Pinpoint the cell where the given text exists, returning its (X, Y) midpoint coordinate. 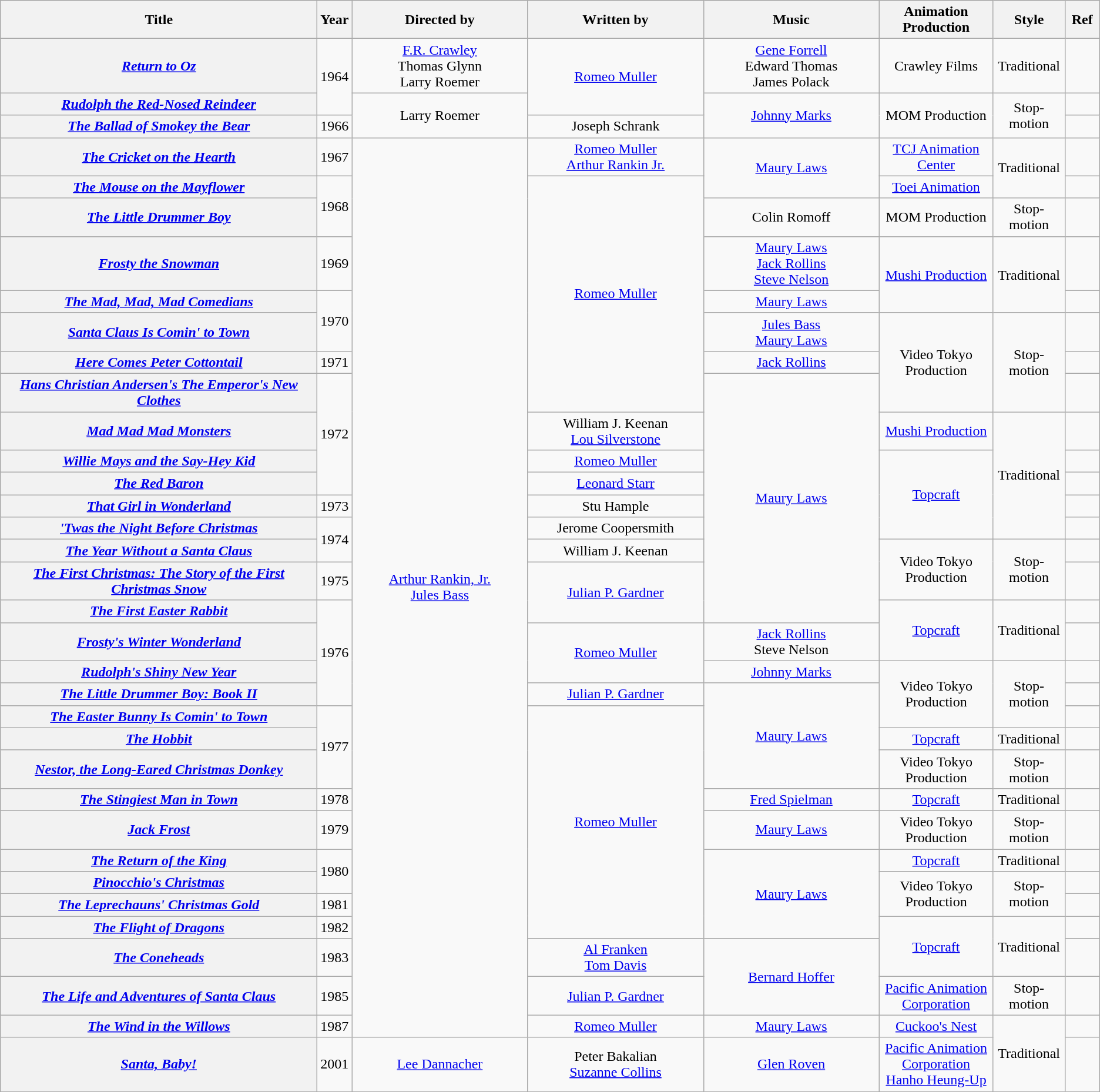
Jerome Coopersmith (616, 528)
The Flight of Dragons (159, 927)
F.R. CrawleyThomas GlynnLarry Roemer (440, 66)
William J. KeenanLou Silverstone (616, 430)
1978 (335, 799)
The First Christmas: The Story of the First Christmas Snow (159, 581)
1977 (335, 746)
Toei Animation (936, 187)
Gene ForrellEdward ThomasJames Polack (791, 66)
Title (159, 20)
1969 (335, 263)
Al FrankenTom Davis (616, 958)
1971 (335, 362)
Style (1029, 20)
Here Comes Peter Cottontail (159, 362)
Pacific Animation Corporation (936, 996)
1973 (335, 506)
Frosty's Winter Wonderland (159, 642)
The Ballad of Smokey the Bear (159, 126)
Larry Roemer (440, 115)
1981 (335, 905)
William J. Keenan (616, 551)
Pacific Animation CorporationHanho Heung-Up (936, 1064)
Santa Claus Is Comin' to Town (159, 331)
Fred Spielman (791, 799)
The Easter Bunny Is Comin' to Town (159, 716)
Hans Christian Andersen's The Emperor's New Clothes (159, 393)
Maury LawsJack RollinsSteve Nelson (791, 263)
'Twas the Night Before Christmas (159, 528)
The Stingiest Man in Town (159, 799)
The Little Drummer Boy (159, 217)
1974 (335, 540)
Return to Oz (159, 66)
The Return of the King (159, 860)
Willie Mays and the Say-Hey Kid (159, 461)
Jack Frost (159, 830)
Mad Mad Mad Monsters (159, 430)
Animation Production (936, 20)
1976 (335, 652)
Directed by (440, 20)
Romeo MullerArthur Rankin Jr. (616, 156)
2001 (335, 1064)
The First Easter Rabbit (159, 611)
Rudolph's Shiny New Year (159, 672)
1970 (335, 321)
Bernard Hoffer (791, 977)
Year (335, 20)
1968 (335, 206)
Jack Rollins (791, 362)
Colin Romoff (791, 217)
The Little Drummer Boy: Book II (159, 694)
1983 (335, 958)
The Cricket on the Hearth (159, 156)
The Mad, Mad, Mad Comedians (159, 302)
Stu Hample (616, 506)
Peter BakalianSuzanne Collins (616, 1064)
The Red Baron (159, 484)
Pinocchio's Christmas (159, 883)
1967 (335, 156)
Leonard Starr (616, 484)
That Girl in Wonderland (159, 506)
The Mouse on the Mayflower (159, 187)
Ref (1082, 20)
1982 (335, 927)
Arthur Rankin, Jr.Jules Bass (440, 588)
Written by (616, 20)
1980 (335, 871)
Rudolph the Red-Nosed Reindeer (159, 104)
1964 (335, 77)
Music (791, 20)
The Hobbit (159, 739)
Cuckoo's Nest (936, 1026)
Frosty the Snowman (159, 263)
1979 (335, 830)
1966 (335, 126)
The Wind in the Willows (159, 1026)
Jack RollinsSteve Nelson (791, 642)
1985 (335, 996)
Nestor, the Long-Eared Christmas Donkey (159, 769)
The Life and Adventures of Santa Claus (159, 996)
Crawley Films (936, 66)
The Leprechauns' Christmas Gold (159, 905)
Lee Dannacher (440, 1064)
Santa, Baby! (159, 1064)
The Coneheads (159, 958)
1987 (335, 1026)
TCJ Animation Center (936, 156)
Glen Roven (791, 1064)
Jules BassMaury Laws (791, 331)
Joseph Schrank (616, 126)
The Year Without a Santa Claus (159, 551)
1975 (335, 581)
1972 (335, 434)
